Detect which cell encompasses the target text, then output its [x, y] center coordinate. 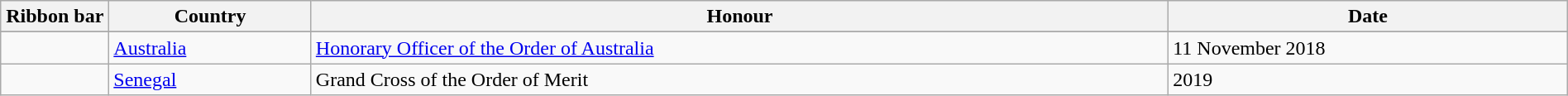
Date [1368, 17]
Honour [739, 17]
2019 [1368, 79]
Country [210, 17]
11 November 2018 [1368, 48]
Australia [210, 48]
Grand Cross of the Order of Merit [739, 79]
Senegal [210, 79]
Honorary Officer of the Order of Australia [739, 48]
Ribbon bar [55, 17]
